Determine the (X, Y) coordinate at the center of the cell enclosing the given text.  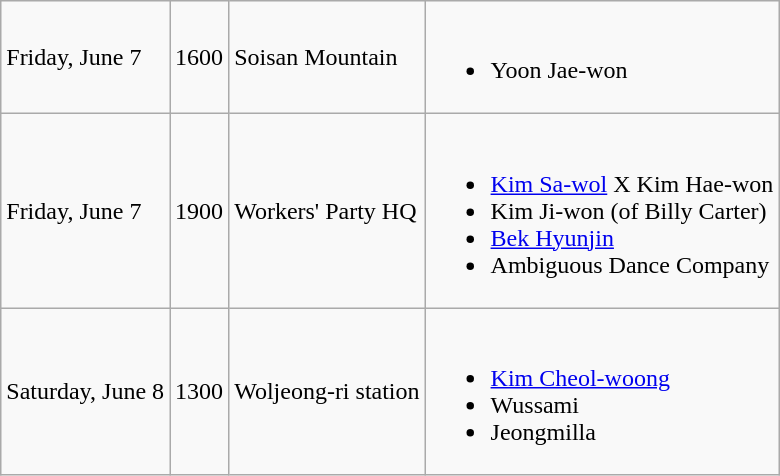
1300 (200, 392)
Kim Cheol-woong Wussami Jeongmilla (602, 392)
Yoon Jae-won (602, 58)
Soisan Mountain (327, 58)
Kim Sa-wol X Kim Hae-won Kim Ji-won (of Billy Carter) Bek Hyunjin Ambiguous Dance Company (602, 211)
1600 (200, 58)
Workers' Party HQ (327, 211)
Woljeong-ri station (327, 392)
Saturday, June 8 (86, 392)
1900 (200, 211)
